Capture the cell that displays the provided text and extract its (X, Y) central coordinate. 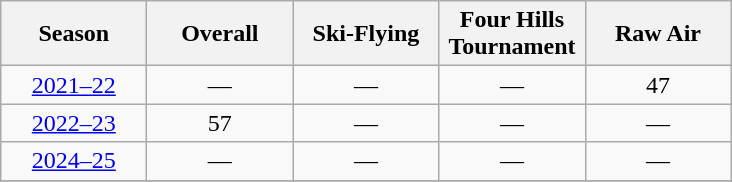
Overall (220, 34)
Ski-Flying (366, 34)
2021–22 (74, 85)
Season (74, 34)
57 (220, 123)
2022–23 (74, 123)
Four HillsTournament (512, 34)
Raw Air (658, 34)
2024–25 (74, 161)
47 (658, 85)
